Return (X, Y) of the center of cell containing provided text 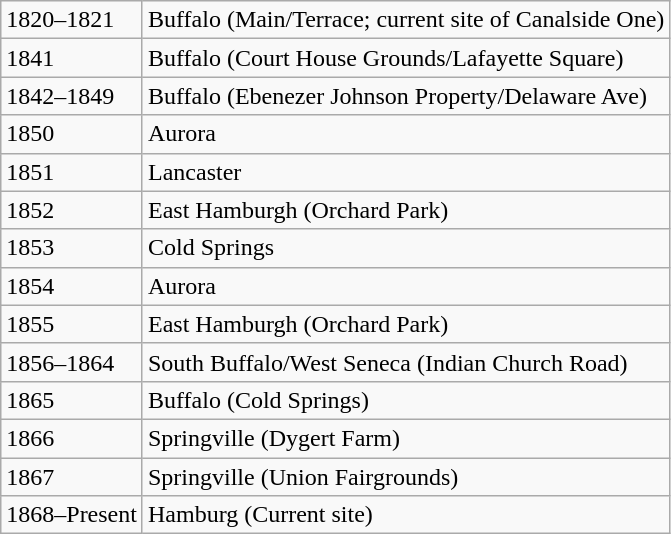
1851 (72, 172)
1865 (72, 400)
1867 (72, 477)
1842–1849 (72, 96)
Lancaster (406, 172)
1850 (72, 134)
1856–1864 (72, 362)
1855 (72, 324)
Buffalo (Court House Grounds/Lafayette Square) (406, 58)
1841 (72, 58)
Hamburg (Current site) (406, 515)
1820–1821 (72, 20)
Buffalo (Ebenezer Johnson Property/Delaware Ave) (406, 96)
Buffalo (Main/Terrace; current site of Canalside One) (406, 20)
1866 (72, 438)
Springville (Union Fairgrounds) (406, 477)
1853 (72, 248)
Buffalo (Cold Springs) (406, 400)
1854 (72, 286)
1868–Present (72, 515)
Cold Springs (406, 248)
South Buffalo/West Seneca (Indian Church Road) (406, 362)
Springville (Dygert Farm) (406, 438)
1852 (72, 210)
